From the cell containing the given text, extract its center point as (X, Y) coordinate. 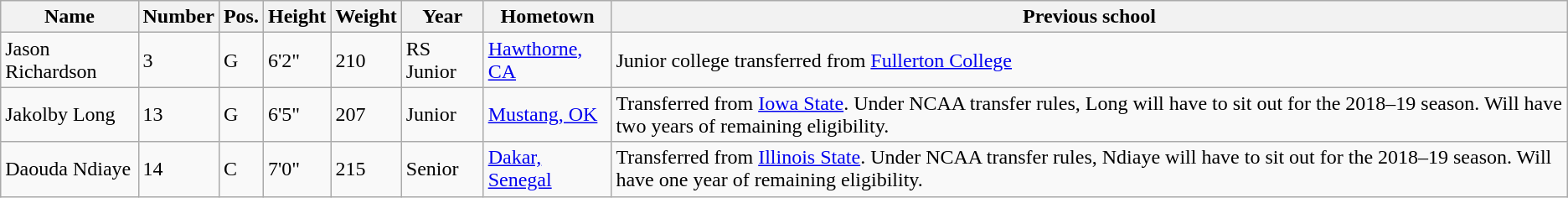
Senior (442, 169)
Hawthorne, CA (548, 60)
Daouda Ndiaye (70, 169)
6'5" (297, 114)
Height (297, 17)
Pos. (241, 17)
Weight (366, 17)
207 (366, 114)
Junior (442, 114)
215 (366, 169)
3 (178, 60)
Junior college transferred from Fullerton College (1089, 60)
Jakolby Long (70, 114)
Year (442, 17)
210 (366, 60)
Previous school (1089, 17)
7'0" (297, 169)
13 (178, 114)
14 (178, 169)
Mustang, OK (548, 114)
Dakar, Senegal (548, 169)
Number (178, 17)
Hometown (548, 17)
Name (70, 17)
C (241, 169)
RS Junior (442, 60)
6'2" (297, 60)
Jason Richardson (70, 60)
